For the text-containing cell, return its midpoint in [X, Y] coordinate format. 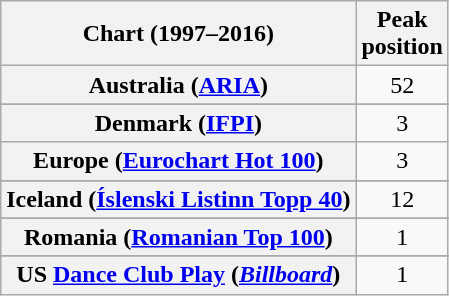
Iceland (Íslenski Listinn Topp 40) [178, 199]
Europe (Eurochart Hot 100) [178, 161]
Chart (1997–2016) [178, 34]
Australia (ARIA) [178, 85]
Denmark (IFPI) [178, 123]
52 [402, 85]
Peakposition [402, 34]
US Dance Club Play (Billboard) [178, 275]
Romania (Romanian Top 100) [178, 237]
12 [402, 199]
